From the cell containing the given text, extract its center point as (X, Y) coordinate. 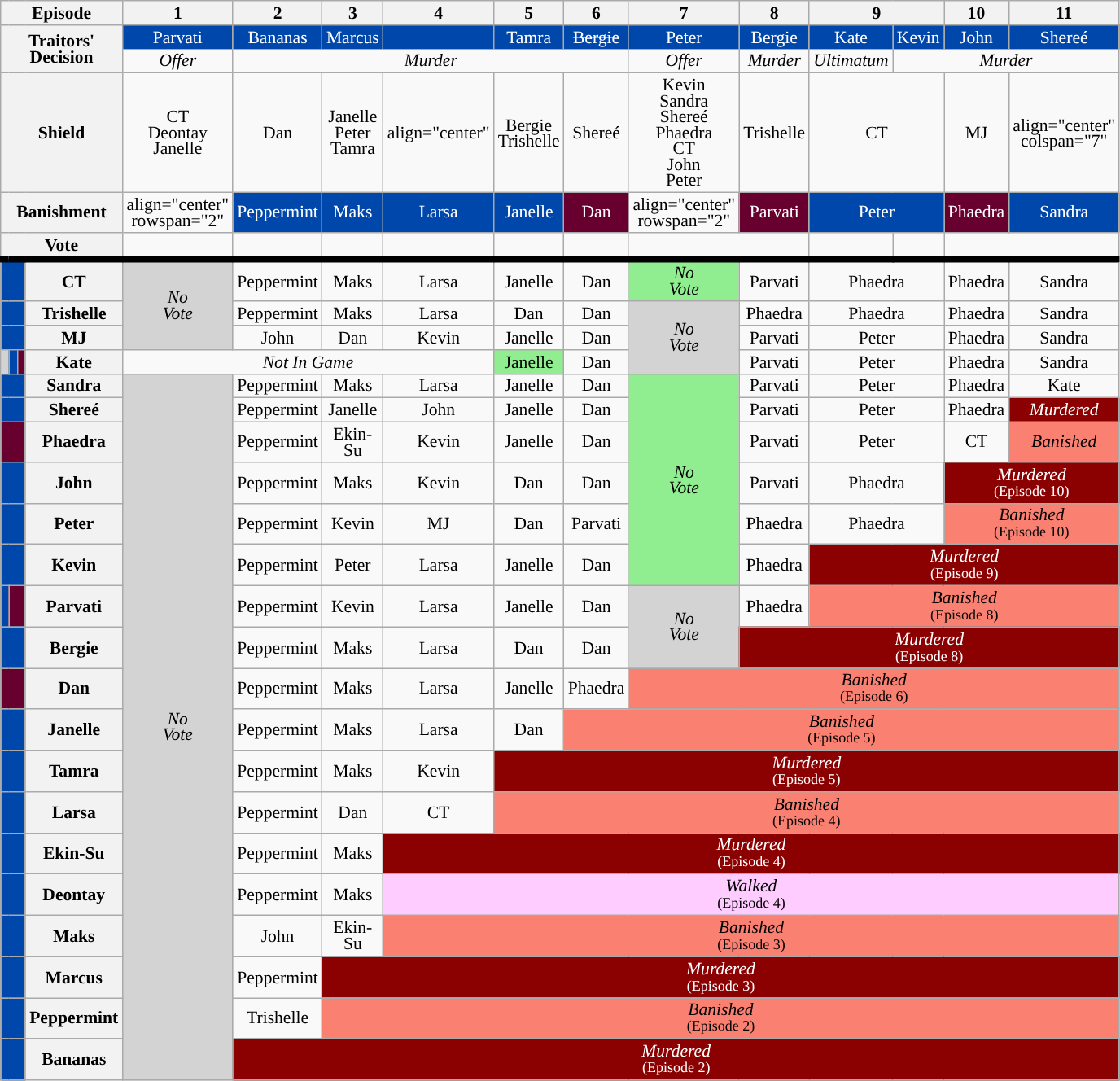
KevinSandraShereéPhaedraCTJohnPeter (684, 133)
Banished (Episode 5) (842, 731)
Banished (Episode 6) (874, 689)
Ultimatum (851, 61)
Murdered (Episode 8) (930, 648)
2 (278, 13)
5 (529, 13)
JanellePeterTamra (353, 133)
Walked (Episode 4) (751, 895)
Traitors'Decision (62, 49)
BergieTrishelle (529, 133)
8 (774, 13)
Banished (1064, 443)
Banished (Episode 2) (721, 1019)
Banished (Episode 3) (751, 936)
6 (597, 13)
align="center" (439, 133)
Murdered (Episode 5) (807, 772)
Murdered (1064, 410)
Banishment (62, 213)
3 (353, 13)
Vote (62, 246)
Murdered (Episode 3) (721, 977)
Murdered (Episode 4) (751, 853)
Murdered (Episode 10) (1032, 484)
7 (684, 13)
Banished (Episode 10) (1032, 524)
9 (876, 13)
CTDeontayJanelle (177, 133)
Shield (62, 133)
Banished (Episode 4) (807, 812)
Murdered (Episode 9) (964, 565)
4 (439, 13)
Deontay (73, 895)
align="center" colspan="7" (1064, 133)
Episode (62, 13)
1 (177, 13)
Not In Game (308, 362)
Murdered (Episode 2) (676, 1060)
11 (1064, 13)
Banished (Episode 8) (964, 607)
10 (977, 13)
